Provide the (x, y) coordinate of the cell's center where the given text is located.  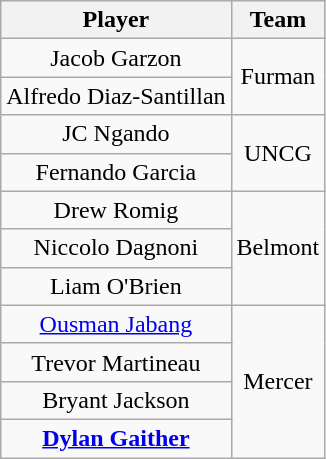
Ousman Jabang (116, 324)
Dylan Gaither (116, 438)
Jacob Garzon (116, 58)
Niccolo Dagnoni (116, 248)
Mercer (278, 381)
Player (116, 20)
Bryant Jackson (116, 400)
Liam O'Brien (116, 286)
Drew Romig (116, 210)
Alfredo Diaz-Santillan (116, 96)
Furman (278, 77)
UNCG (278, 153)
Belmont (278, 248)
Trevor Martineau (116, 362)
Team (278, 20)
Fernando Garcia (116, 172)
JC Ngando (116, 134)
